Return the [X, Y] coordinate for the center point of the cell that contains the specified text.  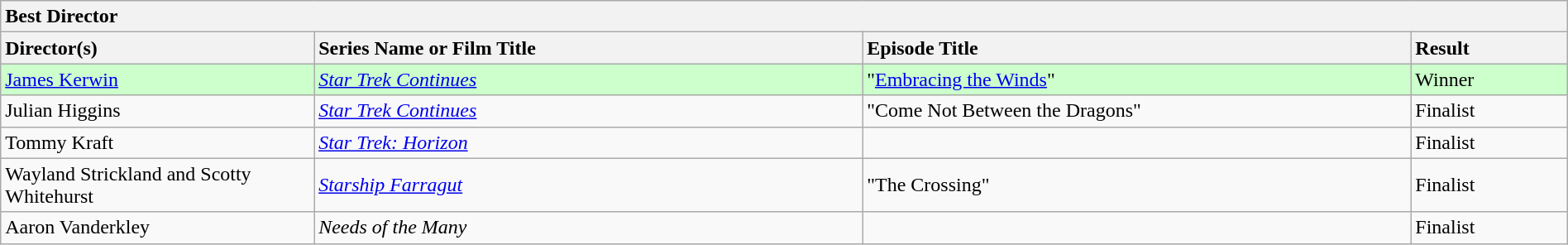
Result [1489, 48]
James Kerwin [157, 79]
Tommy Kraft [157, 142]
Series Name or Film Title [589, 48]
"The Crossing" [1136, 185]
"Come Not Between the Dragons" [1136, 111]
Episode Title [1136, 48]
Julian Higgins [157, 111]
Best Director [784, 17]
Aaron Vanderkley [157, 228]
Starship Farragut [589, 185]
Needs of the Many [589, 228]
Star Trek: Horizon [589, 142]
Wayland Strickland and Scotty Whitehurst [157, 185]
"Embracing the Winds" [1136, 79]
Winner [1489, 79]
Director(s) [157, 48]
